Provide the (X, Y) coordinate of the cell's center where the given text is located.  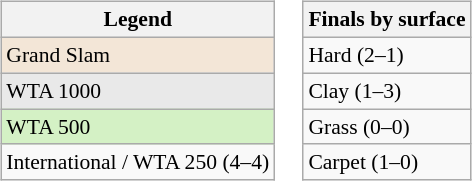
WTA 1000 (138, 91)
Finals by surface (386, 20)
Grand Slam (138, 55)
International / WTA 250 (4–4) (138, 162)
Grass (0–0) (386, 127)
Hard (2–1) (386, 55)
Legend (138, 20)
WTA 500 (138, 127)
Carpet (1–0) (386, 162)
Clay (1–3) (386, 91)
